Scan for the cell matching the given text and deliver its [x, y] coordinate at center. 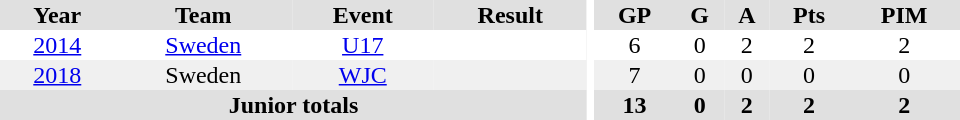
Result [511, 15]
2018 [58, 75]
Junior totals [294, 105]
Pts [810, 15]
U17 [363, 45]
A [747, 15]
7 [635, 75]
GP [635, 15]
13 [635, 105]
G [700, 15]
Team [204, 15]
PIM [904, 15]
Event [363, 15]
Year [58, 15]
2014 [58, 45]
6 [635, 45]
WJC [363, 75]
